Locate the cell with the specified text and output its [x, y] center coordinate. 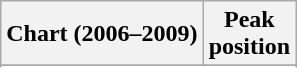
Chart (2006–2009) [102, 34]
Peakposition [249, 34]
